Provide the (X, Y) coordinate of the cell's center where the given text is located.  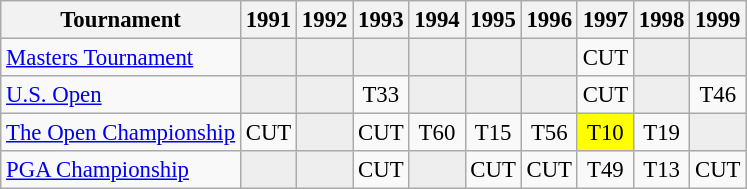
T13 (661, 170)
T60 (437, 133)
The Open Championship (121, 133)
1992 (325, 20)
1999 (718, 20)
1997 (605, 20)
1994 (437, 20)
PGA Championship (121, 170)
1995 (493, 20)
1993 (381, 20)
T15 (493, 133)
T10 (605, 133)
T56 (549, 133)
1998 (661, 20)
T49 (605, 170)
Tournament (121, 20)
U.S. Open (121, 95)
T33 (381, 95)
1996 (549, 20)
1991 (268, 20)
T19 (661, 133)
Masters Tournament (121, 58)
T46 (718, 95)
